Extract the (x, y) coordinate from the center of the cell holding the provided text.  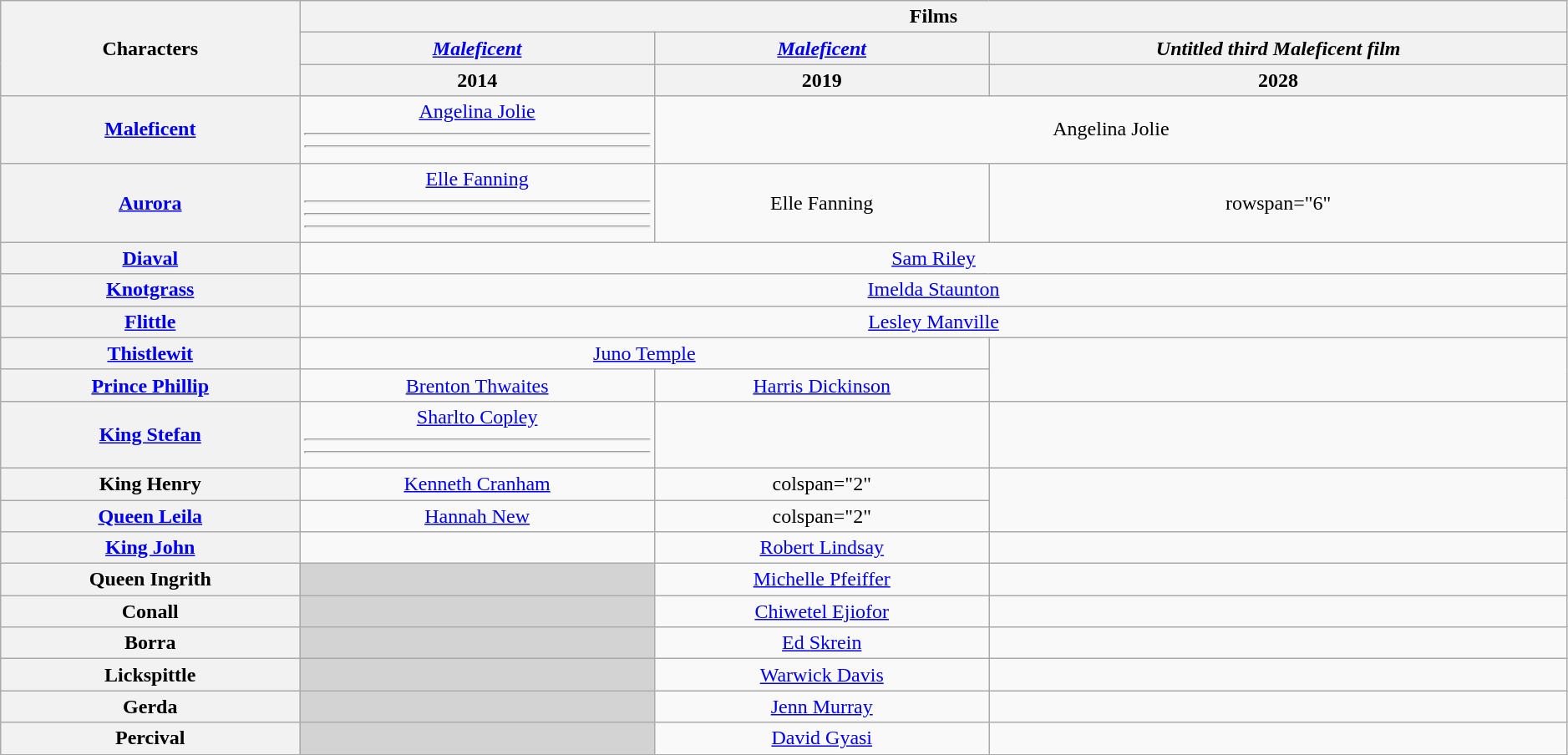
Harris Dickinson (821, 385)
Untitled third Maleficent film (1278, 48)
Queen Leila (150, 515)
Hannah New (478, 515)
King John (150, 548)
Diaval (150, 258)
Borra (150, 643)
Conall (150, 611)
Lickspittle (150, 675)
Jenn Murray (821, 707)
Aurora (150, 202)
King Stefan (150, 434)
David Gyasi (821, 738)
Sharlto Copley (478, 434)
Gerda (150, 707)
Percival (150, 738)
Robert Lindsay (821, 548)
Sam Riley (934, 258)
2014 (478, 80)
Chiwetel Ejiofor (821, 611)
King Henry (150, 484)
Prince Phillip (150, 385)
rowspan="6" (1278, 202)
Flittle (150, 322)
Queen Ingrith (150, 580)
Knotgrass (150, 290)
Juno Temple (645, 353)
2028 (1278, 80)
Films (934, 17)
Lesley Manville (934, 322)
Brenton Thwaites (478, 385)
Imelda Staunton (934, 290)
Ed Skrein (821, 643)
Thistlewit (150, 353)
Kenneth Cranham (478, 484)
2019 (821, 80)
Warwick Davis (821, 675)
Characters (150, 48)
Michelle Pfeiffer (821, 580)
